Scan for the cell matching the given text and deliver its (X, Y) coordinate at center. 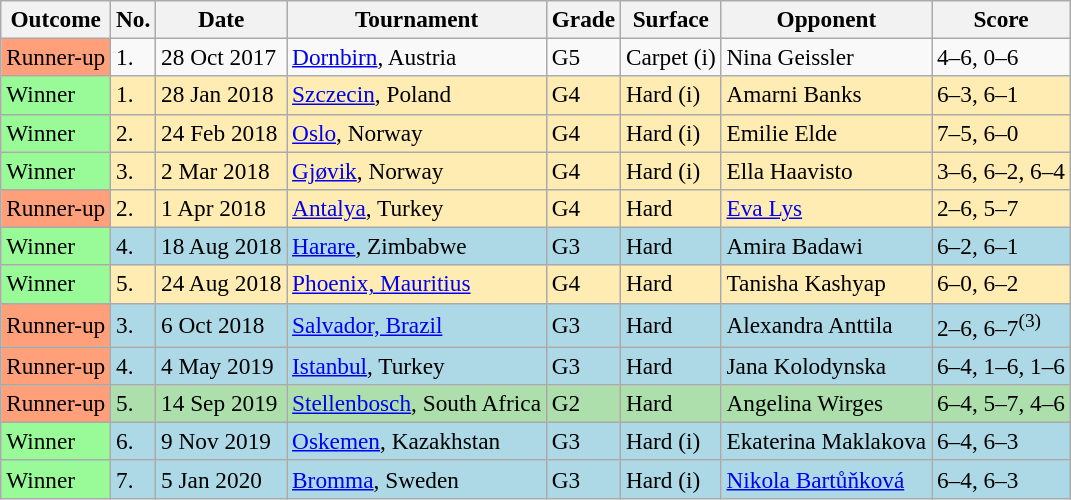
24 Aug 2018 (222, 284)
6–4, 1–6, 1–6 (1002, 366)
3–6, 6–2, 6–4 (1002, 170)
G2 (583, 403)
6. (134, 441)
Angelina Wirges (826, 403)
Ekaterina Maklakova (826, 441)
Grade (583, 19)
Tournament (417, 19)
Szczecin, Poland (417, 95)
6–2, 6–1 (1002, 246)
Dornbirn, Austria (417, 57)
Score (1002, 19)
Oskemen, Kazakhstan (417, 441)
Eva Lys (826, 208)
Jana Kolodynska (826, 366)
28 Oct 2017 (222, 57)
Stellenbosch, South Africa (417, 403)
4–6, 0–6 (1002, 57)
Gjøvik, Norway (417, 170)
14 Sep 2019 (222, 403)
Istanbul, Turkey (417, 366)
7–5, 6–0 (1002, 133)
No. (134, 19)
1 Apr 2018 (222, 208)
2–6, 5–7 (1002, 208)
5 Jan 2020 (222, 479)
7. (134, 479)
Nikola Bartůňková (826, 479)
9 Nov 2019 (222, 441)
Tanisha Kashyap (826, 284)
Bromma, Sweden (417, 479)
Nina Geissler (826, 57)
Salvador, Brazil (417, 325)
6–0, 6–2 (1002, 284)
Phoenix, Mauritius (417, 284)
4 May 2019 (222, 366)
Emilie Elde (826, 133)
Antalya, Turkey (417, 208)
Surface (672, 19)
Oslo, Norway (417, 133)
Outcome (56, 19)
6–4, 5–7, 4–6 (1002, 403)
Ella Haavisto (826, 170)
28 Jan 2018 (222, 95)
Amarni Banks (826, 95)
18 Aug 2018 (222, 246)
Opponent (826, 19)
Carpet (i) (672, 57)
Amira Badawi (826, 246)
G5 (583, 57)
6 Oct 2018 (222, 325)
2 Mar 2018 (222, 170)
Harare, Zimbabwe (417, 246)
2–6, 6–7(3) (1002, 325)
24 Feb 2018 (222, 133)
6–3, 6–1 (1002, 95)
Date (222, 19)
Alexandra Anttila (826, 325)
